Extract the [x, y] coordinate from the center of the cell holding the provided text.  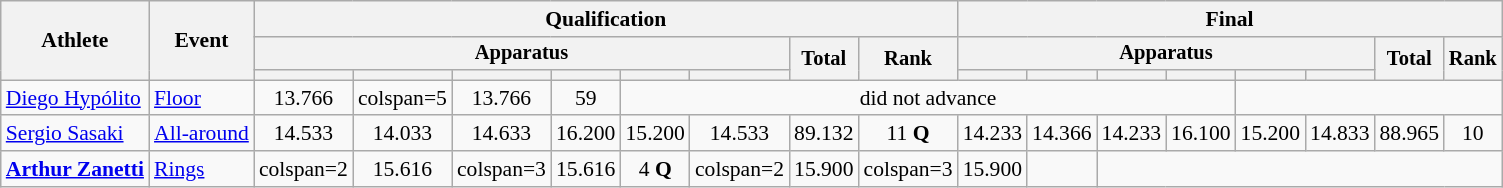
colspan=5 [402, 98]
11 Q [908, 134]
14.366 [1062, 134]
Event [202, 40]
Floor [202, 98]
Rings [202, 169]
Athlete [75, 40]
Qualification [606, 19]
Diego Hypólito [75, 98]
Final [1230, 19]
10 [1473, 134]
14.833 [1340, 134]
16.200 [586, 134]
89.132 [824, 134]
Sergio Sasaki [75, 134]
16.100 [1200, 134]
14.633 [502, 134]
All-around [202, 134]
Arthur Zanetti [75, 169]
88.965 [1410, 134]
4 Q [654, 169]
did not advance [928, 98]
59 [586, 98]
14.033 [402, 134]
